Capture the cell that displays the provided text and extract its [X, Y] central coordinate. 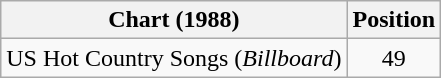
Position [394, 20]
49 [394, 58]
Chart (1988) [174, 20]
US Hot Country Songs (Billboard) [174, 58]
